Detect which cell encompasses the target text, then output its [x, y] center coordinate. 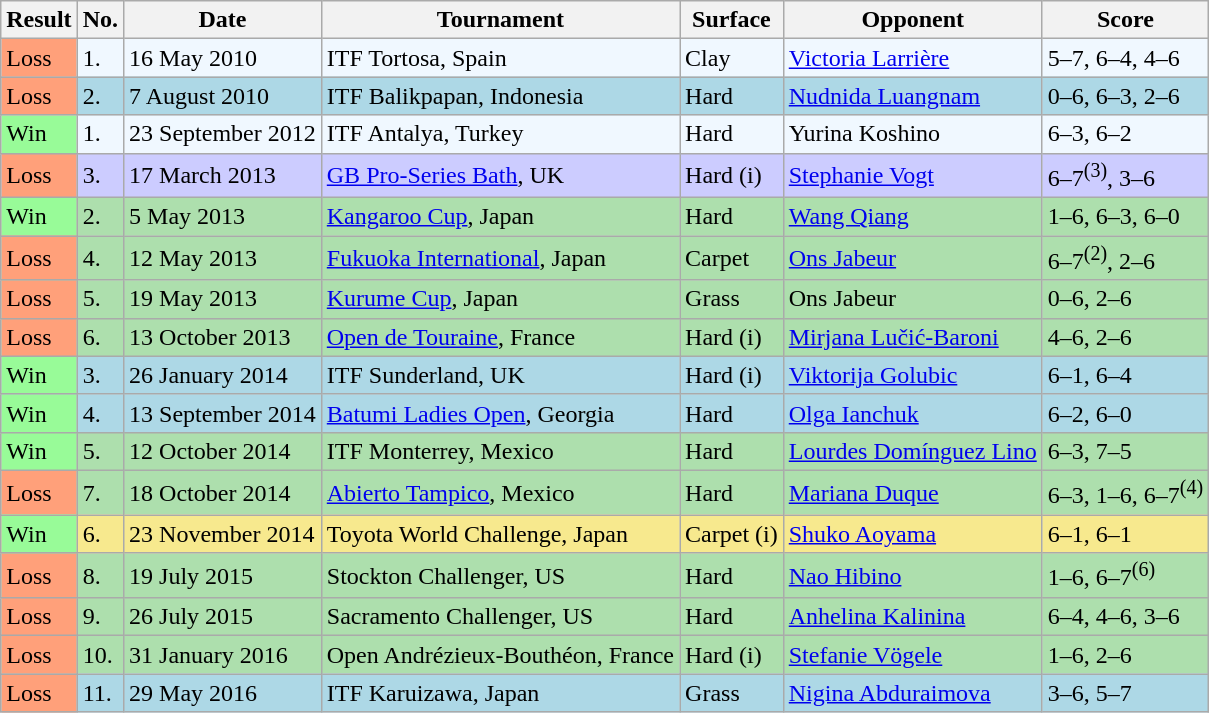
Yurina Koshino [912, 134]
Score [1125, 20]
13 October 2013 [223, 337]
1–6, 6–3, 6–0 [1125, 217]
Fukuoka International, Japan [500, 258]
ITF Balikpapan, Indonesia [500, 96]
26 January 2014 [223, 375]
Wang Qiang [912, 217]
17 March 2013 [223, 176]
Anhelina Kalinina [912, 617]
7 August 2010 [223, 96]
6–3, 7–5 [1125, 451]
29 May 2016 [223, 693]
26 July 2015 [223, 617]
Carpet [732, 258]
4–6, 2–6 [1125, 337]
Kurume Cup, Japan [500, 299]
7. [100, 492]
Nudnida Luangnam [912, 96]
Kangaroo Cup, Japan [500, 217]
Stephanie Vogt [912, 176]
No. [100, 20]
6–7(2), 2–6 [1125, 258]
Mirjana Lučić-Baroni [912, 337]
Batumi Ladies Open, Georgia [500, 413]
0–6, 6–3, 2–6 [1125, 96]
Date [223, 20]
Tournament [500, 20]
Stefanie Vögele [912, 655]
6–1, 6–1 [1125, 534]
Olga Ianchuk [912, 413]
Sacramento Challenger, US [500, 617]
19 July 2015 [223, 576]
ITF Monterrey, Mexico [500, 451]
1–6, 2–6 [1125, 655]
8. [100, 576]
9. [100, 617]
Abierto Tampico, Mexico [500, 492]
ITF Sunderland, UK [500, 375]
13 September 2014 [223, 413]
18 October 2014 [223, 492]
23 September 2012 [223, 134]
6–3, 1–6, 6–7(4) [1125, 492]
12 May 2013 [223, 258]
Result [39, 20]
Lourdes Domínguez Lino [912, 451]
Toyota World Challenge, Japan [500, 534]
16 May 2010 [223, 58]
11. [100, 693]
6–4, 4–6, 3–6 [1125, 617]
5–7, 6–4, 4–6 [1125, 58]
6–7(3), 3–6 [1125, 176]
Shuko Aoyama [912, 534]
Carpet (i) [732, 534]
ITF Karuizawa, Japan [500, 693]
6–2, 6–0 [1125, 413]
Open de Touraine, France [500, 337]
6–3, 6–2 [1125, 134]
Viktorija Golubic [912, 375]
ITF Tortosa, Spain [500, 58]
Clay [732, 58]
10. [100, 655]
Surface [732, 20]
Opponent [912, 20]
23 November 2014 [223, 534]
Nigina Abduraimova [912, 693]
5 May 2013 [223, 217]
19 May 2013 [223, 299]
Stockton Challenger, US [500, 576]
1–6, 6–7(6) [1125, 576]
31 January 2016 [223, 655]
0–6, 2–6 [1125, 299]
GB Pro-Series Bath, UK [500, 176]
12 October 2014 [223, 451]
Open Andrézieux-Bouthéon, France [500, 655]
Victoria Larrière [912, 58]
Mariana Duque [912, 492]
6–1, 6–4 [1125, 375]
ITF Antalya, Turkey [500, 134]
Nao Hibino [912, 576]
3–6, 5–7 [1125, 693]
